Identify which cell holds the provided text, then report its [X, Y] central coordinate. 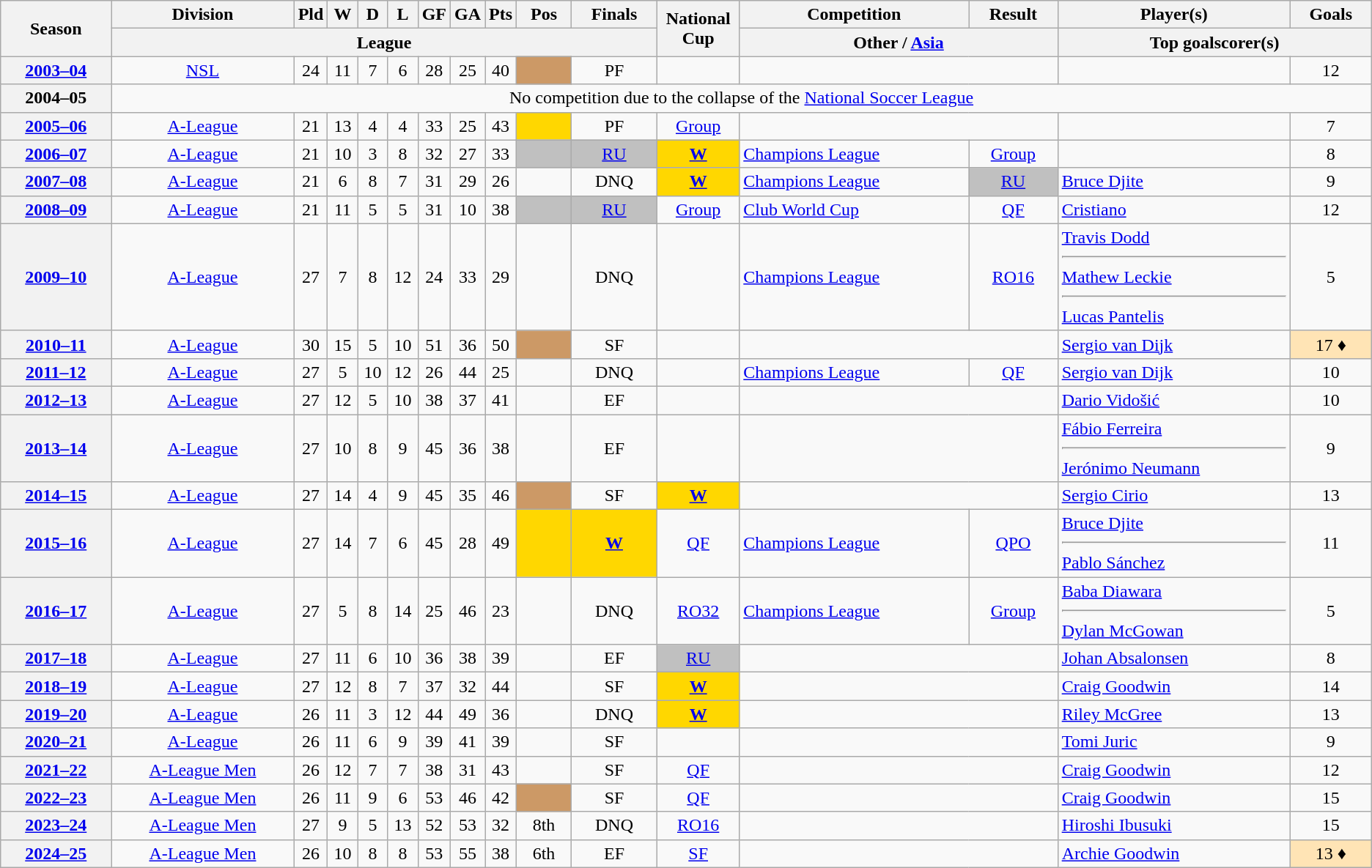
23 [501, 611]
Top goalscorer(s) [1214, 42]
Riley McGree [1174, 714]
17 ♦ [1331, 344]
D [372, 15]
Cristiano [1174, 209]
Johan Absalonsen [1174, 659]
52 [434, 826]
GA [468, 15]
2011–12 [56, 372]
Division [202, 15]
2006–07 [56, 154]
2024–25 [56, 853]
2015–16 [56, 544]
Pos [544, 15]
Bruce Djite [1174, 182]
50 [501, 344]
No competition due to the collapse of the National Soccer League [742, 98]
Baba Diawara Dylan McGowan [1174, 611]
30 [311, 344]
2012–13 [56, 400]
51 [434, 344]
40 [501, 70]
Archie Goodwin [1174, 853]
Pld [311, 15]
L [403, 15]
Fábio Ferreira Jerónimo Neumann [1174, 448]
2023–24 [56, 826]
2020–21 [56, 742]
35 [468, 496]
Hiroshi Ibusuki [1174, 826]
2005–06 [56, 126]
Competition [855, 15]
8th [544, 826]
55 [468, 853]
6th [544, 853]
2013–14 [56, 448]
National Cup [698, 29]
2021–22 [56, 770]
Club World Cup [855, 209]
2019–20 [56, 714]
2010–11 [56, 344]
QPO [1013, 544]
League [384, 42]
2017–18 [56, 659]
2016–17 [56, 611]
2014–15 [56, 496]
Goals [1331, 15]
Dario Vidošić [1174, 400]
RO32 [698, 611]
2003–04 [56, 70]
Tomi Juric [1174, 742]
Bruce Djite Pablo Sánchez [1174, 544]
Season [56, 29]
2007–08 [56, 182]
GF [434, 15]
42 [501, 798]
2018–19 [56, 686]
Travis Dodd Mathew Leckie Lucas Pantelis [1174, 277]
Player(s) [1174, 15]
2004–05 [56, 98]
Pts [501, 15]
13 ♦ [1331, 853]
Sergio Cirio [1174, 496]
Other / Asia [899, 42]
2022–23 [56, 798]
Result [1013, 15]
Finals [614, 15]
NSL [202, 70]
2008–09 [56, 209]
2009–10 [56, 277]
